For the text-containing cell, return its midpoint in (x, y) coordinate format. 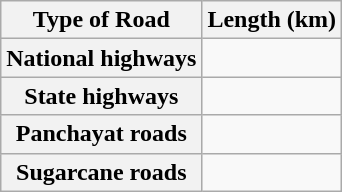
Type of Road (102, 20)
Length (km) (272, 20)
National highways (102, 58)
Sugarcane roads (102, 172)
State highways (102, 96)
Panchayat roads (102, 134)
